Provide the [X, Y] coordinate of the cell's center where the given text is located.  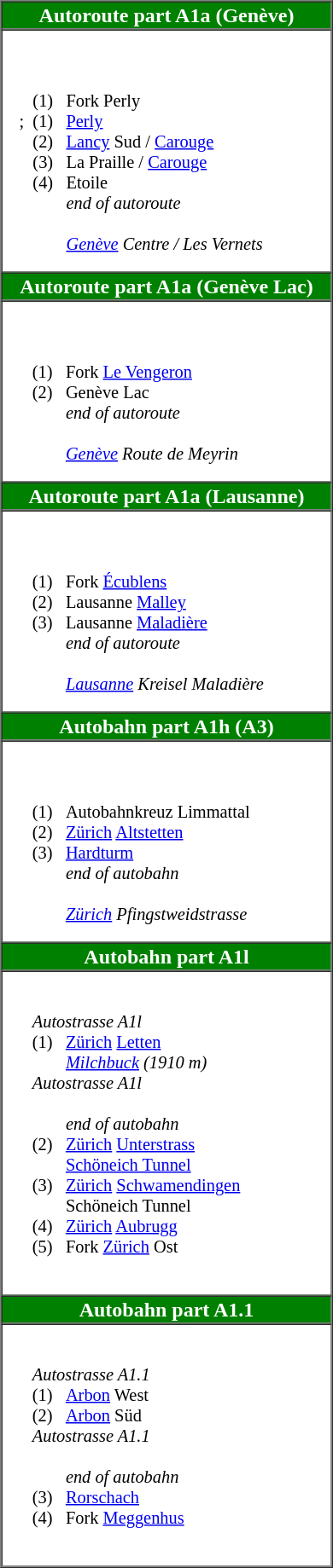
Genève Route de Meyrin [152, 454]
Zürich Unterstrass [153, 1144]
Lausanne Kreisel Maladière [165, 684]
Fork Zürich Ost [153, 1247]
Zürich Altstetten [158, 832]
Autobahn part A1l [167, 957]
Milchbuck (1910 m) [153, 1062]
Autostrasse A1.1 (1) Arbon West (2) Arbon Süd Autostrasse A1.1 end of autobahn (3) Rorschach (4) Fork Meggenhus [167, 1444]
Genève Centre / Les Vernets [164, 244]
Autobahn part A1.1 [167, 1310]
(1) Fork Écublens (2) Lausanne Malley (3) Lausanne Maladière end of autoroute Lausanne Kreisel Maladière [167, 610]
Zürich Letten [153, 1042]
Arbon West [125, 1395]
(5) [50, 1247]
(1) Fork Le Vengeron (2) Genève Lac end of autoroute Genève Route de Meyrin [167, 391]
Zürich Aubrugg [153, 1226]
Autoroute part A1a (Genève Lac) [167, 286]
Etoile [164, 182]
Fork Meggenhus [125, 1518]
(1) Autobahnkreuz Limmattal (2) Zürich Altstetten (3) Hardturm end of autobahn Zürich Pfingstweidstrasse [167, 841]
Genève Lac [152, 392]
Fork Le Vengeron [152, 372]
Fork Perly [164, 101]
Fork Écublens [165, 581]
Autoroute part A1a (Genève) [167, 15]
Zürich Schwamendingen [153, 1185]
Autobahnkreuz Limmattal [158, 812]
Arbon Süd [125, 1415]
Zürich Pfingstweidstrasse [158, 914]
Lausanne Maladière [165, 622]
(1) Fork Perly ; (1) Perly (2) Lancy Sud / Carouge (3) La Praille / Carouge (4) Etoile end of autoroute Genève Centre / Les Vernets [167, 150]
Lausanne Malley [165, 602]
La Praille / Carouge [164, 162]
Lancy Sud / Carouge [164, 142]
Hardturm [158, 853]
Rorschach [125, 1497]
Autobahn part A1h (A3) [167, 726]
Autoroute part A1a (Lausanne) [167, 496]
Perly [164, 121]
; [26, 121]
